Detect which cell encompasses the target text, then output its [X, Y] center coordinate. 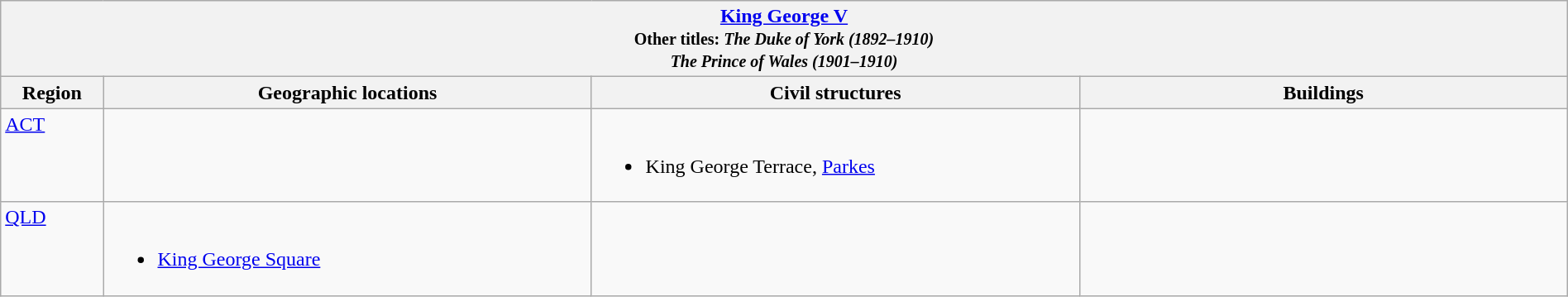
ACT [52, 156]
King George Terrace, Parkes [835, 156]
Geographic locations [347, 93]
King George VOther titles: The Duke of York (1892–1910) The Prince of Wales (1901–1910) [784, 39]
Buildings [1323, 93]
Civil structures [835, 93]
King George Square [347, 248]
Region [52, 93]
QLD [52, 248]
